Return the (x, y) coordinate for the center point of the cell that contains the specified text.  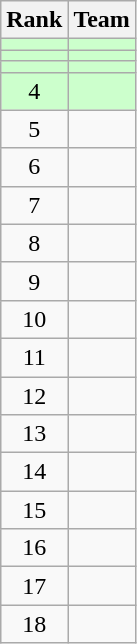
12 (34, 395)
5 (34, 129)
16 (34, 548)
10 (34, 319)
7 (34, 205)
6 (34, 167)
8 (34, 243)
17 (34, 586)
11 (34, 357)
Team (102, 20)
9 (34, 281)
Rank (34, 20)
15 (34, 510)
4 (34, 91)
13 (34, 434)
18 (34, 624)
14 (34, 472)
